Extract the (X, Y) coordinate from the center of the cell holding the provided text.  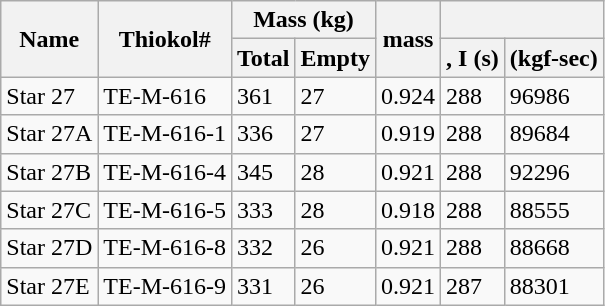
92296 (554, 172)
Empty (335, 58)
0.918 (408, 210)
Total (264, 58)
88668 (554, 248)
88555 (554, 210)
Star 27B (50, 172)
287 (473, 286)
Star 27 (50, 96)
TE-M-616 (165, 96)
Star 27C (50, 210)
TE-M-616-1 (165, 134)
Mass (kg) (304, 20)
TE-M-616-8 (165, 248)
345 (264, 172)
TE-M-616-9 (165, 286)
89684 (554, 134)
333 (264, 210)
88301 (554, 286)
, I (s) (473, 58)
Thiokol# (165, 39)
332 (264, 248)
TE-M-616-4 (165, 172)
336 (264, 134)
Star 27D (50, 248)
0.919 (408, 134)
Star 27E (50, 286)
361 (264, 96)
(kgf-sec) (554, 58)
0.924 (408, 96)
Star 27A (50, 134)
Name (50, 39)
TE-M-616-5 (165, 210)
mass (408, 39)
331 (264, 286)
96986 (554, 96)
